Identify which cell holds the provided text, then report its (x, y) central coordinate. 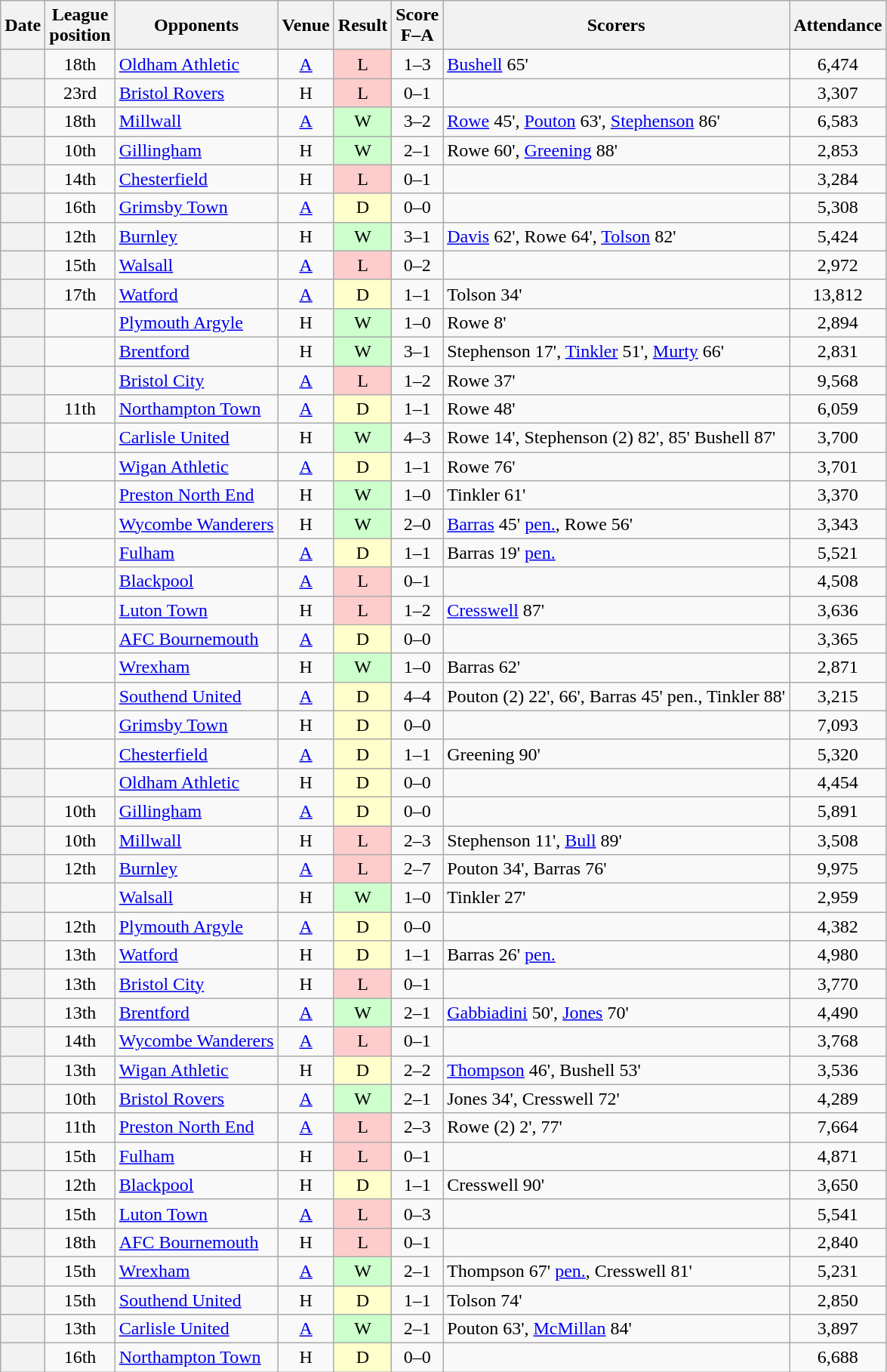
5,891 (838, 811)
Stephenson 11', Bull 89' (616, 840)
Result (362, 26)
Rowe 60', Greening 88' (616, 150)
Rowe 45', Pouton 63', Stephenson 86' (616, 122)
5,541 (838, 1213)
3,370 (838, 495)
Rowe 14', Stephenson (2) 82', 85' Bushell 87' (616, 438)
Rowe 76' (616, 467)
3,650 (838, 1185)
2,850 (838, 1300)
6,688 (838, 1358)
6,583 (838, 122)
ScoreF–A (417, 26)
2,959 (838, 898)
3,701 (838, 467)
Stephenson 17', Tinkler 51', Murty 66' (616, 351)
4,289 (838, 1099)
4–3 (417, 438)
5,231 (838, 1271)
2,972 (838, 265)
9,568 (838, 380)
0–2 (417, 265)
Rowe 37' (616, 380)
3,700 (838, 438)
0–3 (417, 1213)
Thompson 46', Bushell 53' (616, 1070)
Date (23, 26)
5,320 (838, 754)
17th (80, 294)
Pouton 63', McMillan 84' (616, 1329)
3,770 (838, 984)
4,871 (838, 1156)
3–2 (417, 122)
5,424 (838, 236)
2–7 (417, 869)
Tolson 34' (616, 294)
7,664 (838, 1127)
4,490 (838, 1013)
3,284 (838, 179)
Davis 62', Rowe 64', Tolson 82' (616, 236)
4,980 (838, 955)
7,093 (838, 725)
2,853 (838, 150)
Cresswell 87' (616, 610)
Cresswell 90' (616, 1185)
Jones 34', Cresswell 72' (616, 1099)
1–3 (417, 64)
Bushell 65' (616, 64)
Scorers (616, 26)
Barras 19' pen. (616, 553)
4,454 (838, 782)
Barras 62' (616, 668)
3,215 (838, 696)
Tinkler 27' (616, 898)
3,365 (838, 639)
Thompson 67' pen., Cresswell 81' (616, 1271)
Pouton (2) 22', 66', Barras 45' pen., Tinkler 88' (616, 696)
13,812 (838, 294)
2,871 (838, 668)
Tolson 74' (616, 1300)
Venue (306, 26)
Barras 45' pen., Rowe 56' (616, 524)
Gabbiadini 50', Jones 70' (616, 1013)
Leagueposition (80, 26)
6,059 (838, 409)
2,894 (838, 322)
Opponents (196, 26)
3,508 (838, 840)
Rowe 8' (616, 322)
Tinkler 61' (616, 495)
Greening 90' (616, 754)
3,343 (838, 524)
9,975 (838, 869)
2–2 (417, 1070)
3,636 (838, 610)
3,768 (838, 1041)
6,474 (838, 64)
Attendance (838, 26)
2–0 (417, 524)
4,382 (838, 926)
4,508 (838, 581)
5,521 (838, 553)
2,831 (838, 351)
3,307 (838, 93)
Rowe (2) 2', 77' (616, 1127)
3,897 (838, 1329)
3,536 (838, 1070)
23rd (80, 93)
Rowe 48' (616, 409)
4–4 (417, 696)
5,308 (838, 208)
Pouton 34', Barras 76' (616, 869)
2,840 (838, 1242)
Barras 26' pen. (616, 955)
